Extract the (x, y) coordinate from the center of the cell holding the provided text.  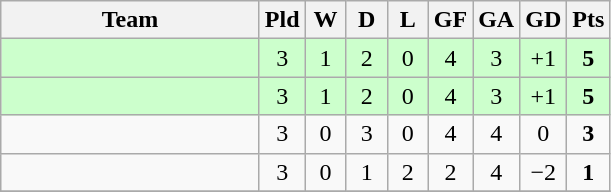
GA (496, 20)
GD (544, 20)
Pld (282, 20)
L (408, 20)
−2 (544, 172)
D (366, 20)
GF (450, 20)
W (326, 20)
Pts (588, 20)
Team (130, 20)
